Output the (x, y) coordinate of the center of the cell containing the given text.  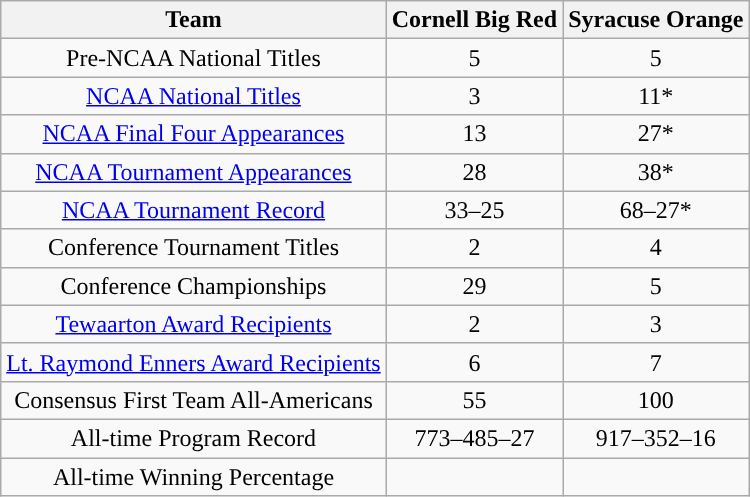
7 (656, 362)
Consensus First Team All-Americans (194, 400)
All-time Program Record (194, 438)
Pre-NCAA National Titles (194, 58)
NCAA Final Four Appearances (194, 134)
Cornell Big Red (474, 20)
917–352–16 (656, 438)
28 (474, 172)
33–25 (474, 210)
11* (656, 96)
38* (656, 172)
All-time Winning Percentage (194, 477)
68–27* (656, 210)
773–485–27 (474, 438)
Syracuse Orange (656, 20)
13 (474, 134)
6 (474, 362)
Conference Tournament Titles (194, 248)
29 (474, 286)
4 (656, 248)
27* (656, 134)
NCAA Tournament Record (194, 210)
Team (194, 20)
100 (656, 400)
Conference Championships (194, 286)
NCAA National Titles (194, 96)
NCAA Tournament Appearances (194, 172)
Tewaarton Award Recipients (194, 324)
Lt. Raymond Enners Award Recipients (194, 362)
55 (474, 400)
